Find where the given text appears and provide that cell's center as [X, Y] coordinate. 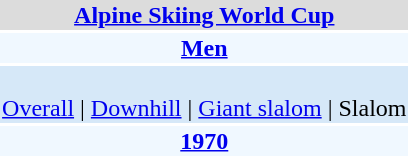
Overall | Downhill | Giant slalom | Slalom [204, 94]
Alpine Skiing World Cup [204, 15]
1970 [204, 141]
Men [204, 48]
